Provide the [x, y] coordinate of the cell's center where the given text is located.  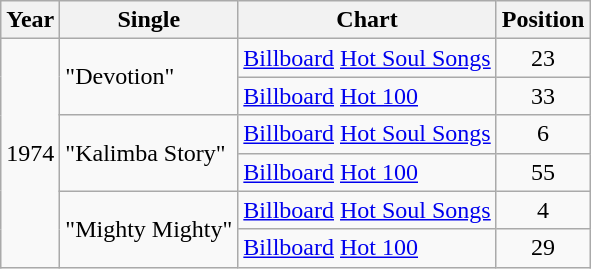
"Kalimba Story" [149, 153]
23 [543, 58]
4 [543, 210]
55 [543, 172]
33 [543, 96]
1974 [30, 153]
Position [543, 20]
Year [30, 20]
"Mighty Mighty" [149, 229]
Single [149, 20]
"Devotion" [149, 77]
29 [543, 248]
6 [543, 134]
Chart [367, 20]
